For the text-containing cell, return its midpoint in [X, Y] coordinate format. 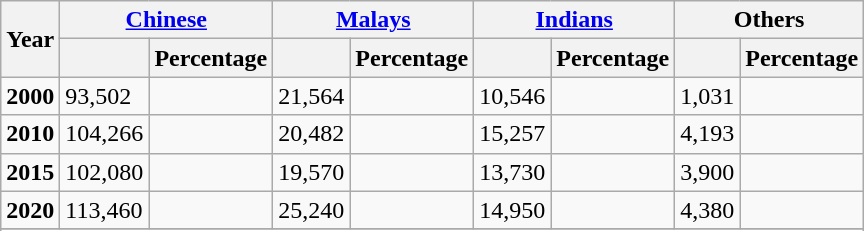
3,900 [708, 172]
Chinese [166, 20]
Indians [574, 20]
2015 [30, 172]
10,546 [512, 96]
19,570 [312, 172]
2000 [30, 96]
15,257 [512, 134]
Others [770, 20]
14,950 [512, 210]
93,502 [104, 96]
102,080 [104, 172]
21,564 [312, 96]
25,240 [312, 210]
20,482 [312, 134]
104,266 [104, 134]
2010 [30, 134]
Year [30, 39]
1,031 [708, 96]
2020 [30, 210]
13,730 [512, 172]
Malays [374, 20]
4,193 [708, 134]
113,460 [104, 210]
4,380 [708, 210]
